Detect which cell encompasses the target text, then output its [x, y] center coordinate. 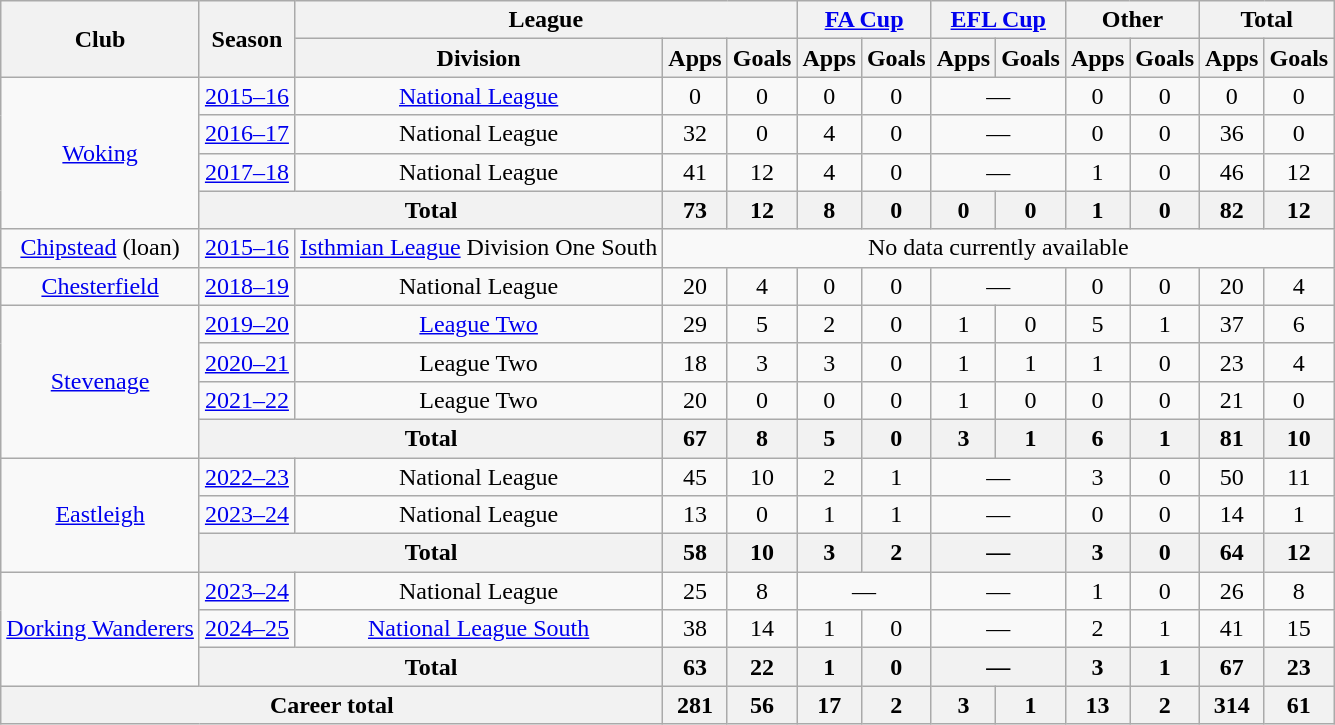
29 [695, 324]
32 [695, 134]
81 [1232, 438]
36 [1232, 134]
58 [695, 553]
No data currently available [998, 248]
Chipstead (loan) [100, 248]
17 [829, 705]
22 [762, 667]
2020–21 [246, 362]
Other [1132, 20]
61 [1299, 705]
Stevenage [100, 381]
League [546, 20]
2019–20 [246, 324]
Club [100, 39]
63 [695, 667]
Career total [332, 705]
45 [695, 477]
314 [1232, 705]
EFL Cup [998, 20]
15 [1299, 629]
2017–18 [246, 172]
Chesterfield [100, 286]
82 [1232, 210]
Isthmian League Division One South [478, 248]
Season [246, 39]
FA Cup [864, 20]
Woking [100, 153]
25 [695, 591]
National League South [478, 629]
2022–23 [246, 477]
18 [695, 362]
11 [1299, 477]
Dorking Wanderers [100, 629]
2016–17 [246, 134]
38 [695, 629]
46 [1232, 172]
Eastleigh [100, 515]
2021–22 [246, 400]
37 [1232, 324]
2024–25 [246, 629]
50 [1232, 477]
Division [478, 58]
64 [1232, 553]
26 [1232, 591]
73 [695, 210]
56 [762, 705]
21 [1232, 400]
2018–19 [246, 286]
281 [695, 705]
